Pinpoint the cell where the given text exists, returning its (x, y) midpoint coordinate. 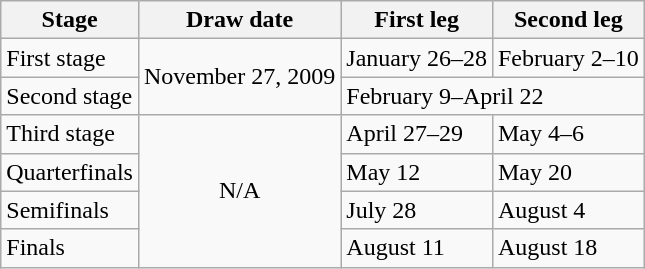
February 9–April 22 (492, 96)
February 2–10 (568, 58)
Quarterfinals (70, 172)
August 4 (568, 210)
Finals (70, 248)
Second leg (568, 20)
Semifinals (70, 210)
January 26–28 (417, 58)
July 28 (417, 210)
Stage (70, 20)
N/A (239, 191)
Third stage (70, 134)
November 27, 2009 (239, 77)
August 11 (417, 248)
Second stage (70, 96)
Draw date (239, 20)
August 18 (568, 248)
First stage (70, 58)
May 12 (417, 172)
April 27–29 (417, 134)
First leg (417, 20)
May 4–6 (568, 134)
May 20 (568, 172)
